For the text-containing cell, return its midpoint in (X, Y) coordinate format. 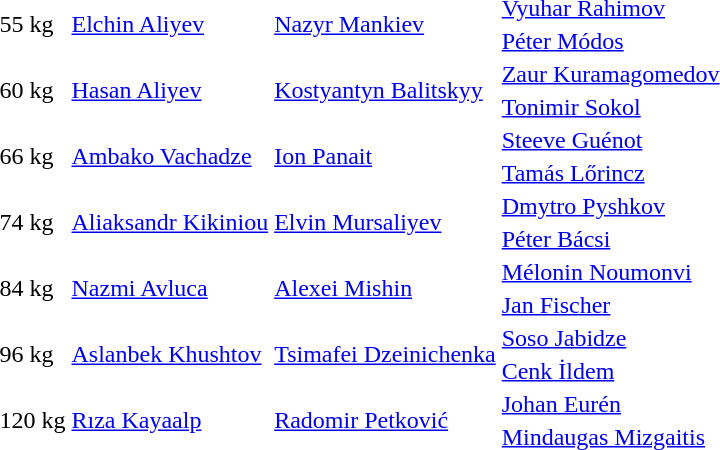
Aslanbek Khushtov (170, 354)
Elvin Mursaliyev (386, 222)
Ambako Vachadze (170, 156)
Tsimafei Dzeinichenka (386, 354)
Kostyantyn Balitskyy (386, 90)
Aliaksandr Kikiniou (170, 222)
Ion Panait (386, 156)
Alexei Mishin (386, 288)
Hasan Aliyev (170, 90)
Nazmi Avluca (170, 288)
